Locate the cell with the specified text and output its (X, Y) center coordinate. 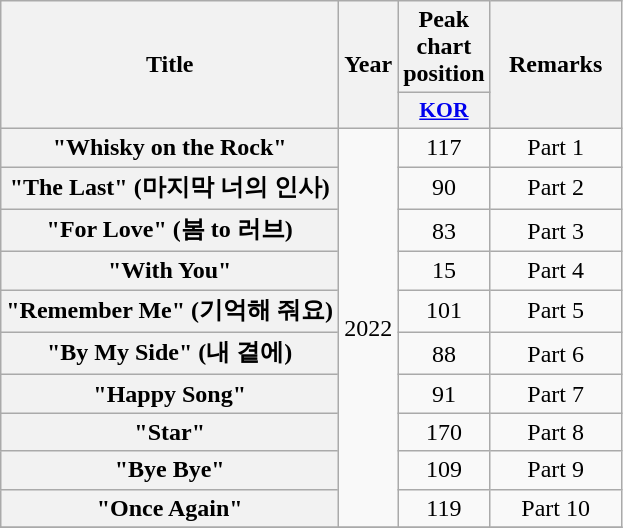
Year (368, 65)
Part 3 (556, 230)
117 (444, 147)
Part 4 (556, 271)
170 (444, 432)
"The Last" (마지막 너의 인사) (170, 188)
88 (444, 354)
91 (444, 394)
"Whisky on the Rock" (170, 147)
Title (170, 65)
"Remember Me" (기억해 줘요) (170, 312)
"Once Again" (170, 508)
Part 7 (556, 394)
109 (444, 470)
Part 6 (556, 354)
"Star" (170, 432)
Peak chart position (444, 47)
Part 10 (556, 508)
"For Love" (봄 to 러브) (170, 230)
Part 2 (556, 188)
Remarks (556, 65)
"By My Side" (내 곁에) (170, 354)
Part 5 (556, 312)
Part 1 (556, 147)
Part 8 (556, 432)
2022 (368, 328)
119 (444, 508)
"With You" (170, 271)
KOR (444, 111)
15 (444, 271)
101 (444, 312)
"Bye Bye" (170, 470)
Part 9 (556, 470)
"Happy Song" (170, 394)
83 (444, 230)
90 (444, 188)
